Provide the (X, Y) coordinate of the cell's center where the given text is located.  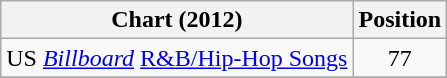
Position (400, 20)
77 (400, 58)
US Billboard R&B/Hip-Hop Songs (177, 58)
Chart (2012) (177, 20)
